From the cell containing the given text, extract its center point as (X, Y) coordinate. 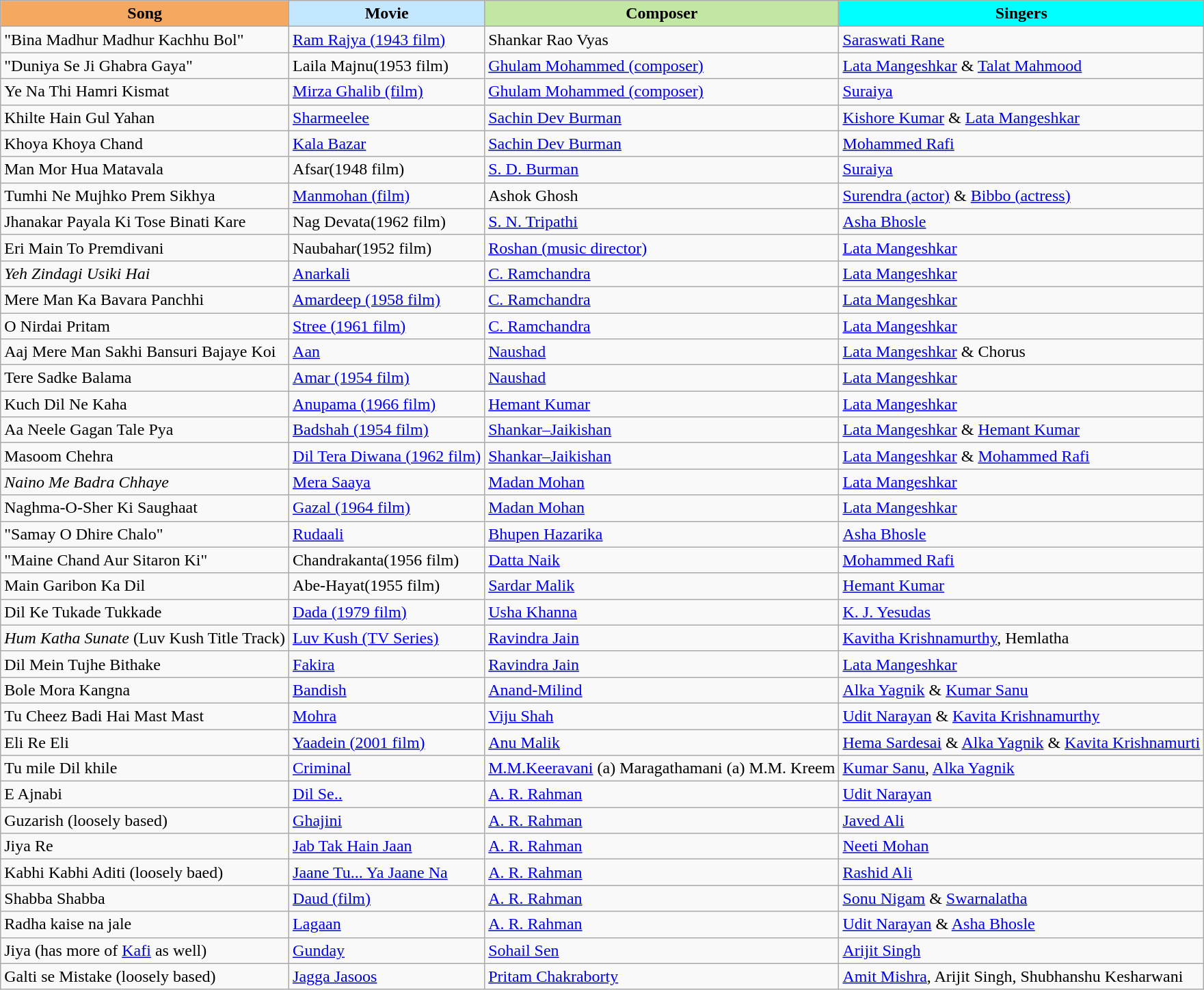
Manmohan (film) (387, 196)
Udit Narayan (1021, 794)
Main Garibon Ka Dil (145, 586)
Ram Rajya (1943 film) (387, 40)
Jab Tak Hain Jaan (387, 846)
Dil Ke Tukade Tukkade (145, 612)
Galti se Mistake (loosely based) (145, 976)
Ye Na Thi Hamri Kismat (145, 92)
Sonu Nigam & Swarnalatha (1021, 898)
Alka Yagnik & Kumar Sanu (1021, 690)
Anupama (1966 film) (387, 404)
Shabba Shabba (145, 898)
Datta Naik (662, 560)
Naghma-O-Sher Ki Saughaat (145, 508)
Aa Neele Gagan Tale Pya (145, 430)
Dil Se.. (387, 794)
"Bina Madhur Madhur Kachhu Bol" (145, 40)
Lagaan (387, 924)
Eli Re Eli (145, 742)
Chandrakanta(1956 film) (387, 560)
O Nirdai Pritam (145, 326)
Jagga Jasoos (387, 976)
Dada (1979 film) (387, 612)
Laila Majnu(1953 film) (387, 66)
S. D. Burman (662, 170)
Rudaali (387, 534)
Radha kaise na jale (145, 924)
Saraswati Rane (1021, 40)
Udit Narayan & Asha Bhosle (1021, 924)
K. J. Yesudas (1021, 612)
Pritam Chakraborty (662, 976)
Criminal (387, 768)
Guzarish (loosely based) (145, 820)
Gazal (1964 film) (387, 508)
S. N. Tripathi (662, 222)
Sardar Malik (662, 586)
Ghajini (387, 820)
Kala Bazar (387, 144)
Jiya (has more of Kafi as well) (145, 950)
Kuch Dil Ne Kaha (145, 404)
Tere Sadke Balama (145, 378)
Kumar Sanu, Alka Yagnik (1021, 768)
Anand-Milind (662, 690)
Yaadein (2001 film) (387, 742)
Aaj Mere Man Sakhi Bansuri Bajaye Koi (145, 352)
Sohail Sen (662, 950)
Luv Kush (TV Series) (387, 638)
Khilte Hain Gul Yahan (145, 118)
M.M.Keeravani (a) Maragathamani (a) M.M. Kreem (662, 768)
Fakira (387, 664)
Lata Mangeshkar & Chorus (1021, 352)
Naino Me Badra Chhaye (145, 482)
Bole Mora Kangna (145, 690)
Lata Mangeshkar & Talat Mahmood (1021, 66)
"Samay O Dhire Chalo" (145, 534)
Anarkali (387, 273)
Bandish (387, 690)
Stree (1961 film) (387, 326)
Badshah (1954 film) (387, 430)
Singers (1021, 14)
Kabhi Kabhi Aditi (loosely baed) (145, 872)
Gunday (387, 950)
"Duniya Se Ji Ghabra Gaya" (145, 66)
Dil Mein Tujhe Bithake (145, 664)
Anu Malik (662, 742)
Song (145, 14)
Shankar Rao Vyas (662, 40)
Daud (film) (387, 898)
Mohra (387, 716)
Nag Devata(1962 film) (387, 222)
Sharmeelee (387, 118)
Khoya Khoya Chand (145, 144)
Afsar(1948 film) (387, 170)
Tu Cheez Badi Hai Mast Mast (145, 716)
Amardeep (1958 film) (387, 299)
E Ajnabi (145, 794)
Mera Saaya (387, 482)
Neeti Mohan (1021, 846)
Lata Mangeshkar & Mohammed Rafi (1021, 456)
Udit Narayan & Kavita Krishnamurthy (1021, 716)
Javed Ali (1021, 820)
Eri Main To Premdivani (145, 247)
Amar (1954 film) (387, 378)
Amit Mishra, Arijit Singh, Shubhanshu Kesharwani (1021, 976)
Masoom Chehra (145, 456)
Ashok Ghosh (662, 196)
Arijit Singh (1021, 950)
Composer (662, 14)
Hum Katha Sunate (Luv Kush Title Track) (145, 638)
Lata Mangeshkar & Hemant Kumar (1021, 430)
Jiya Re (145, 846)
Movie (387, 14)
Rashid Ali (1021, 872)
Jaane Tu... Ya Jaane Na (387, 872)
Hema Sardesai & Alka Yagnik & Kavita Krishnamurti (1021, 742)
Kavitha Krishnamurthy, Hemlatha (1021, 638)
Yeh Zindagi Usiki Hai (145, 273)
Bhupen Hazarika (662, 534)
Usha Khanna (662, 612)
Abe-Hayat(1955 film) (387, 586)
Dil Tera Diwana (1962 film) (387, 456)
Surendra (actor) & Bibbo (actress) (1021, 196)
Mirza Ghalib (film) (387, 92)
Viju Shah (662, 716)
Roshan (music director) (662, 247)
Naubahar(1952 film) (387, 247)
Tumhi Ne Mujhko Prem Sikhya (145, 196)
Kishore Kumar & Lata Mangeshkar (1021, 118)
Tu mile Dil khile (145, 768)
Man Mor Hua Matavala (145, 170)
Mere Man Ka Bavara Panchhi (145, 299)
Aan (387, 352)
Jhanakar Payala Ki Tose Binati Kare (145, 222)
"Maine Chand Aur Sitaron Ki" (145, 560)
